From the cell containing the given text, extract its center point as [x, y] coordinate. 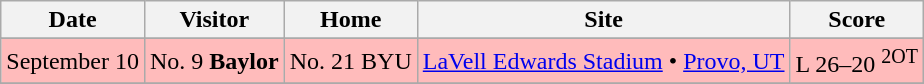
No. 21 BYU [350, 62]
No. 9 Baylor [214, 62]
Date [73, 20]
Home [350, 20]
L 26–20 2OT [857, 62]
September 10 [73, 62]
Site [604, 20]
Visitor [214, 20]
Score [857, 20]
LaVell Edwards Stadium • Provo, UT [604, 62]
